Identify which cell holds the provided text, then report its (X, Y) central coordinate. 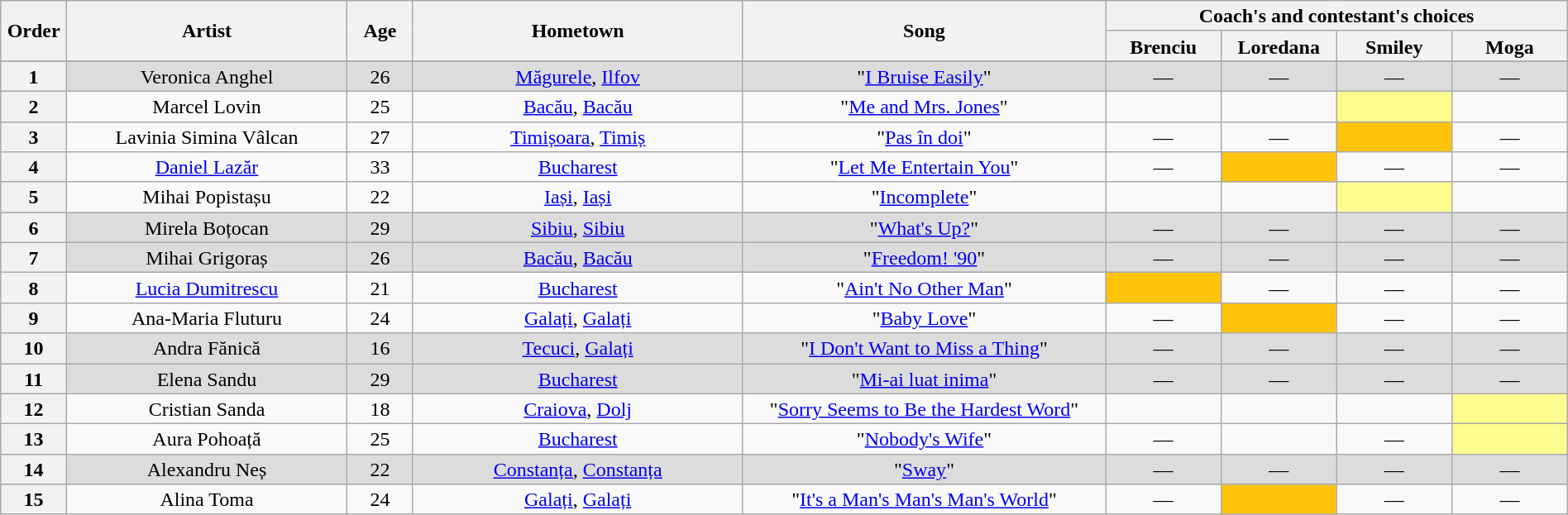
Song (925, 31)
Aura Pohoață (207, 440)
Marcel Lovin (207, 106)
Veronica Anghel (207, 76)
2 (34, 106)
14 (34, 470)
Timișoara, Timiș (577, 137)
12 (34, 408)
Age (380, 31)
Tecuci, Galați (577, 349)
Mihai Popistașu (207, 197)
Mihai Grigoraș (207, 258)
"Freedom! '90" (925, 258)
Elena Sandu (207, 379)
Măgurele, Ilfov (577, 76)
Lavinia Simina Vâlcan (207, 137)
10 (34, 349)
"Pas în doi" (925, 137)
"I Bruise Easily" (925, 76)
1 (34, 76)
"Sway" (925, 470)
Alexandru Neș (207, 470)
"Nobody's Wife" (925, 440)
Andra Fănică (207, 349)
Ana-Maria Fluturu (207, 317)
"Mi-ai luat inima" (925, 379)
27 (380, 137)
Artist (207, 31)
Order (34, 31)
6 (34, 228)
9 (34, 317)
"Sorry Seems to Be the Hardest Word" (925, 408)
Lucia Dumitrescu (207, 288)
Constanța, Constanța (577, 470)
16 (380, 349)
Sibiu, Sibiu (577, 228)
Moga (1510, 46)
15 (34, 499)
Alina Toma (207, 499)
Cristian Sanda (207, 408)
4 (34, 167)
13 (34, 440)
"Me and Mrs. Jones" (925, 106)
"It's a Man's Man's Man's World" (925, 499)
Craiova, Dolj (577, 408)
3 (34, 137)
Mirela Boțocan (207, 228)
11 (34, 379)
"Ain't No Other Man" (925, 288)
"I Don't Want to Miss a Thing" (925, 349)
Iași, Iași (577, 197)
Coach's and contestant's choices (1336, 17)
Daniel Lazăr (207, 167)
8 (34, 288)
Loredana (1279, 46)
"Let Me Entertain You" (925, 167)
5 (34, 197)
Hometown (577, 31)
33 (380, 167)
Brenciu (1164, 46)
21 (380, 288)
"What's Up?" (925, 228)
"Baby Love" (925, 317)
Smiley (1394, 46)
7 (34, 258)
"Incomplete" (925, 197)
18 (380, 408)
